Return the [X, Y] coordinate for the center point of the cell that contains the specified text.  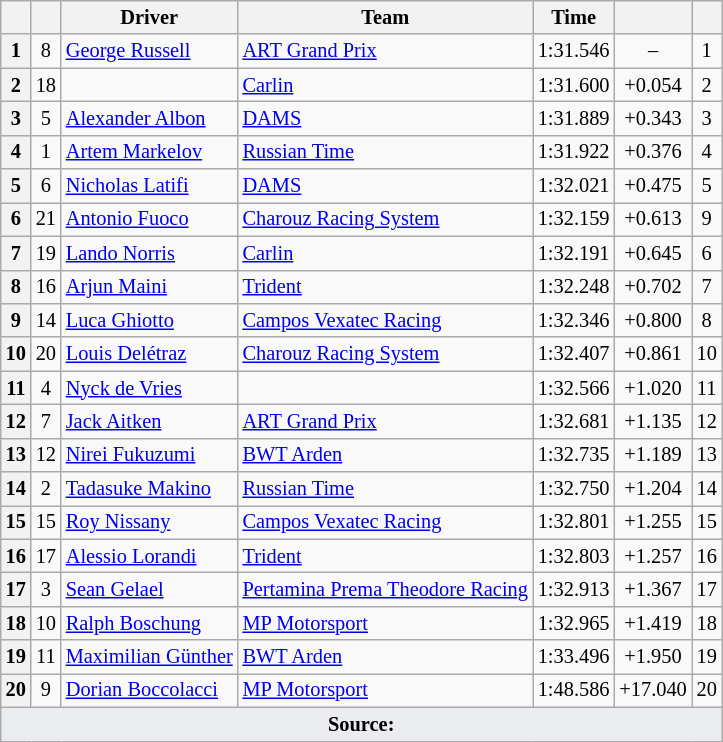
1:32.735 [574, 455]
+1.367 [652, 589]
+0.054 [652, 85]
+0.343 [652, 118]
1:31.546 [574, 51]
1:33.496 [574, 657]
1:31.600 [574, 85]
21 [46, 219]
Artem Markelov [150, 152]
+1.419 [652, 623]
+0.376 [652, 152]
Jack Aitken [150, 421]
Nirei Fukuzumi [150, 455]
Maximilian Günther [150, 657]
+1.189 [652, 455]
Source: [362, 724]
1:32.191 [574, 253]
+0.800 [652, 320]
1:32.681 [574, 421]
Dorian Boccolacci [150, 690]
+1.255 [652, 522]
+0.861 [652, 354]
Roy Nissany [150, 522]
Alessio Lorandi [150, 556]
+1.020 [652, 388]
1:32.566 [574, 388]
1:32.801 [574, 522]
+0.475 [652, 186]
Luca Ghiotto [150, 320]
1:32.913 [574, 589]
+1.950 [652, 657]
Lando Norris [150, 253]
1:48.586 [574, 690]
George Russell [150, 51]
Driver [150, 17]
+1.204 [652, 489]
1:32.021 [574, 186]
1:32.159 [574, 219]
1:32.803 [574, 556]
1:32.407 [574, 354]
Nyck de Vries [150, 388]
Arjun Maini [150, 287]
+1.257 [652, 556]
1:32.248 [574, 287]
Pertamina Prema Theodore Racing [386, 589]
+1.135 [652, 421]
Time [574, 17]
+0.645 [652, 253]
+17.040 [652, 690]
+0.613 [652, 219]
Louis Delétraz [150, 354]
1:32.965 [574, 623]
1:31.889 [574, 118]
Tadasuke Makino [150, 489]
Antonio Fuoco [150, 219]
– [652, 51]
Sean Gelael [150, 589]
1:32.346 [574, 320]
Ralph Boschung [150, 623]
Nicholas Latifi [150, 186]
+0.702 [652, 287]
1:32.750 [574, 489]
Team [386, 17]
Alexander Albon [150, 118]
1:31.922 [574, 152]
